From the cell containing the given text, extract its center point as (X, Y) coordinate. 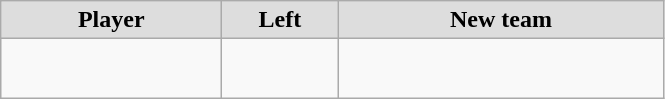
New team (501, 20)
Player (112, 20)
Left (280, 20)
